Find where the given text appears and provide that cell's center as [x, y] coordinate. 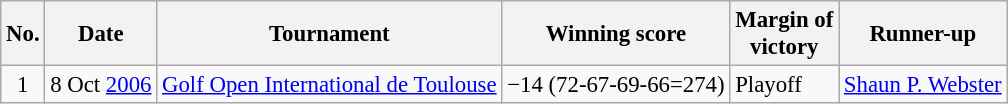
Runner-up [923, 34]
8 Oct 2006 [101, 85]
Date [101, 34]
Margin ofvictory [784, 34]
1 [23, 85]
Winning score [616, 34]
No. [23, 34]
−14 (72-67-69-66=274) [616, 85]
Tournament [330, 34]
Shaun P. Webster [923, 85]
Golf Open International de Toulouse [330, 85]
Playoff [784, 85]
